Provide the [X, Y] coordinate of the cell's center where the given text is located.  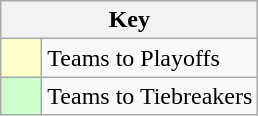
Key [130, 20]
Teams to Playoffs [150, 58]
Teams to Tiebreakers [150, 96]
